From the cell containing the given text, extract its center point as (X, Y) coordinate. 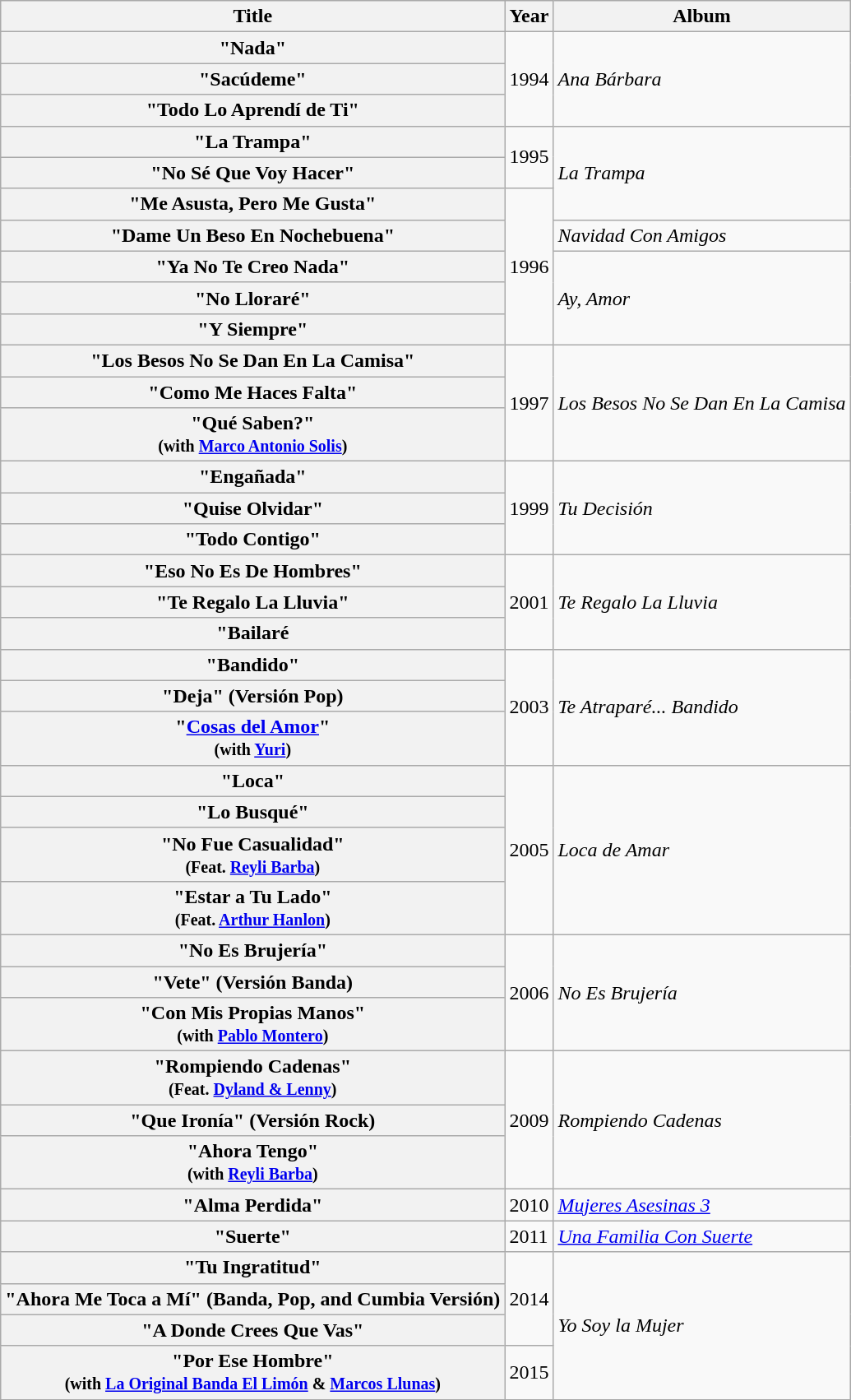
"Sacúdeme" (253, 79)
"Estar a Tu Lado"(Feat. Arthur Hanlon) (253, 908)
"Ahora Me Toca a Mí" (Banda, Pop, and Cumbia Versión) (253, 1299)
"Bandido" (253, 665)
Mujeres Asesinas 3 (702, 1205)
"Nada" (253, 48)
"Lo Busqué" (253, 812)
1997 (530, 403)
"Que Ironía" (Versión Rock) (253, 1120)
2011 (530, 1236)
"No Es Brujería" (253, 950)
"Todo Lo Aprendí de Ti" (253, 110)
Ana Bárbara (702, 79)
Rompiendo Cadenas (702, 1120)
Title (253, 16)
2014 (530, 1299)
"Tu Ingratitud" (253, 1268)
2005 (530, 850)
"A Donde Crees Que Vas" (253, 1330)
"Rompiendo Cadenas"(Feat. Dyland & Lenny) (253, 1078)
"Eso No Es De Hombres" (253, 571)
"Me Asusta, Pero Me Gusta" (253, 204)
"No Fue Casualidad"(Feat. Reyli Barba) (253, 854)
"No Lloraré" (253, 298)
2006 (530, 992)
"Bailaré (253, 633)
"Loca" (253, 781)
1995 (530, 157)
"Y Siempre" (253, 329)
"Los Besos No Se Dan En La Camisa" (253, 360)
Loca de Amar (702, 850)
2009 (530, 1120)
"Suerte" (253, 1236)
Tu Decisión (702, 508)
Ay, Amor (702, 298)
"Ya No Te Creo Nada" (253, 267)
Te Regalo La Lluvia (702, 602)
"Dame Un Beso En Nochebuena" (253, 235)
Year (530, 16)
2010 (530, 1205)
Una Familia Con Suerte (702, 1236)
"Deja" (Versión Pop) (253, 696)
Los Besos No Se Dan En La Camisa (702, 403)
"Vete" (Versión Banda) (253, 981)
Album (702, 16)
"Engañada" (253, 477)
"Ahora Tengo"(with Reyli Barba) (253, 1163)
"Quise Olvidar" (253, 508)
"Alma Perdida" (253, 1205)
Yo Soy la Mujer (702, 1326)
Te Atraparé... Bandido (702, 707)
1999 (530, 508)
"Como Me Haces Falta" (253, 392)
2001 (530, 602)
2003 (530, 707)
"Te Regalo La Lluvia" (253, 602)
1996 (530, 267)
"No Sé Que Voy Hacer" (253, 173)
"Por Ese Hombre"(with La Original Banda El Limón & Marcos Llunas) (253, 1372)
"Con Mis Propias Manos"(with Pablo Montero) (253, 1025)
La Trampa (702, 173)
"La Trampa" (253, 141)
2015 (530, 1372)
"Qué Saben?"(with Marco Antonio Solis) (253, 434)
Navidad Con Amigos (702, 235)
"Cosas del Amor"(with Yuri) (253, 739)
"Todo Contigo" (253, 540)
1994 (530, 79)
No Es Brujería (702, 992)
